Provide the [X, Y] coordinate of the cell's center where the given text is located.  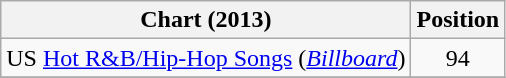
US Hot R&B/Hip-Hop Songs (Billboard) [206, 58]
Position [458, 20]
94 [458, 58]
Chart (2013) [206, 20]
